Return (X, Y) of the center of cell containing provided text 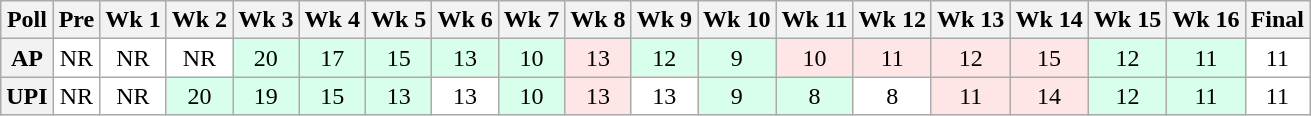
Wk 11 (814, 20)
Final (1277, 20)
Wk 16 (1206, 20)
AP (27, 58)
Wk 3 (266, 20)
Wk 15 (1127, 20)
Wk 7 (531, 20)
Pre (76, 20)
Wk 6 (465, 20)
UPI (27, 96)
19 (266, 96)
Wk 12 (892, 20)
Wk 5 (398, 20)
Wk 2 (199, 20)
Wk 4 (332, 20)
Poll (27, 20)
Wk 13 (970, 20)
17 (332, 58)
Wk 10 (737, 20)
14 (1049, 96)
Wk 1 (133, 20)
Wk 8 (598, 20)
Wk 14 (1049, 20)
Wk 9 (664, 20)
